Scan for the cell matching the given text and deliver its [X, Y] coordinate at center. 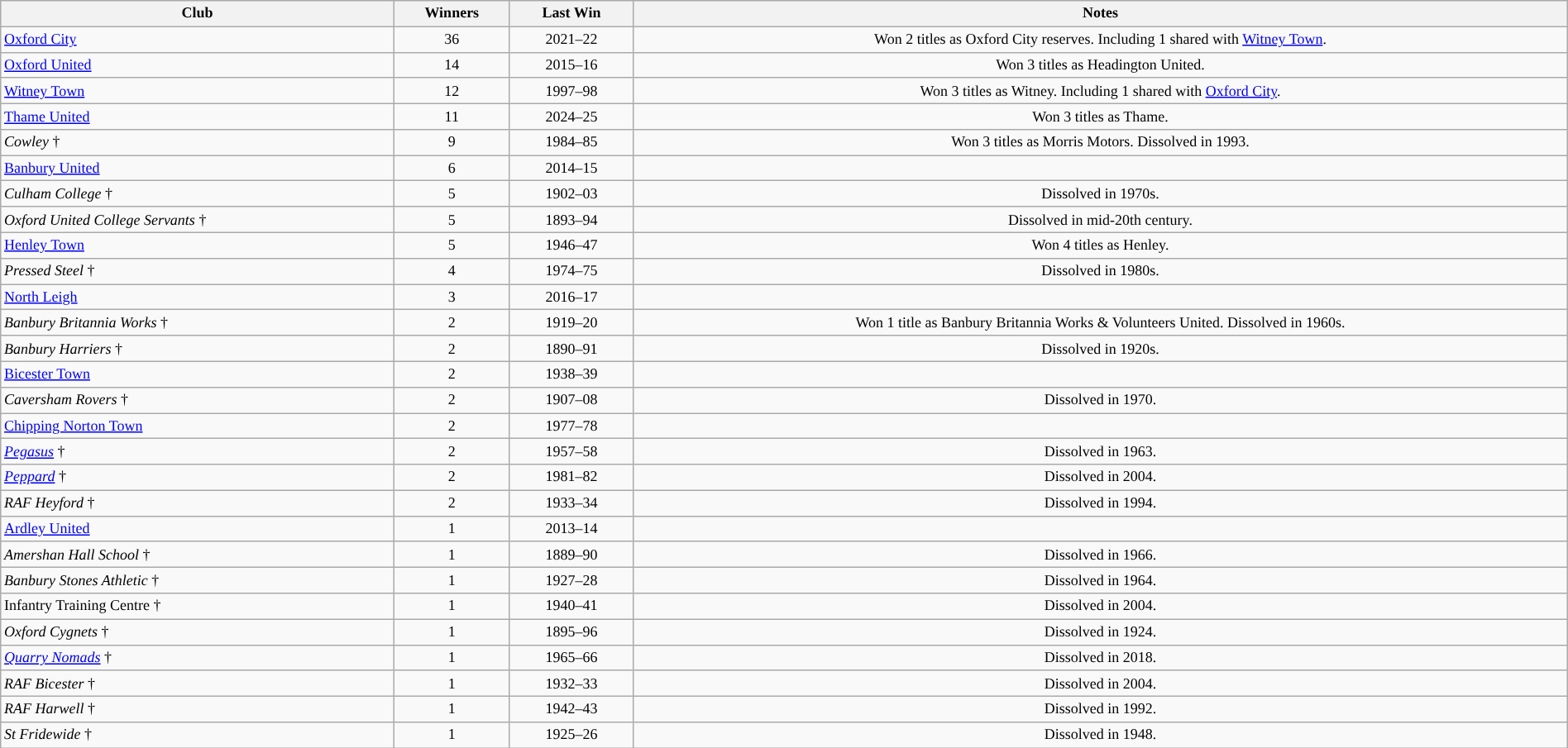
Witney Town [198, 91]
RAF Heyford † [198, 503]
Won 3 titles as Headington United. [1101, 64]
Amershan Hall School † [198, 554]
1907–08 [571, 400]
1974–75 [571, 271]
14 [452, 64]
1902–03 [571, 193]
1981–82 [571, 478]
36 [452, 40]
Won 1 title as Banbury Britannia Works & Volunteers United. Dissolved in 1960s. [1101, 322]
Infantry Training Centre † [198, 607]
1927–28 [571, 580]
Caversham Rovers † [198, 400]
Dissolved in 1963. [1101, 451]
Henley Town [198, 245]
Dissolved in 1970. [1101, 400]
2014–15 [571, 169]
North Leigh [198, 298]
Bicester Town [198, 374]
Dissolved in 1948. [1101, 736]
1925–26 [571, 736]
2021–22 [571, 40]
2016–17 [571, 298]
Pressed Steel † [198, 271]
Dissolved in 2018. [1101, 658]
1940–41 [571, 607]
1932–33 [571, 683]
Dissolved in 1966. [1101, 554]
Dissolved in 1920s. [1101, 349]
Dissolved in 1980s. [1101, 271]
Oxford Cygnets † [198, 631]
1957–58 [571, 451]
Quarry Nomads † [198, 658]
Pegasus † [198, 451]
2024–25 [571, 116]
Dissolved in 1994. [1101, 503]
9 [452, 142]
Won 3 titles as Morris Motors. Dissolved in 1993. [1101, 142]
Dissolved in mid-20th century. [1101, 220]
Banbury United [198, 169]
Ardley United [198, 529]
Notes [1101, 13]
1889–90 [571, 554]
1965–66 [571, 658]
Peppard † [198, 478]
Dissolved in 1970s. [1101, 193]
1933–34 [571, 503]
Club [198, 13]
Last Win [571, 13]
3 [452, 298]
Oxford United College Servants † [198, 220]
1893–94 [571, 220]
12 [452, 91]
Dissolved in 1964. [1101, 580]
Won 3 titles as Thame. [1101, 116]
1895–96 [571, 631]
11 [452, 116]
Oxford United [198, 64]
1946–47 [571, 245]
Dissolved in 1924. [1101, 631]
St Fridewide † [198, 736]
Culham College † [198, 193]
1942–43 [571, 709]
Winners [452, 13]
Dissolved in 1992. [1101, 709]
1984–85 [571, 142]
Banbury Harriers † [198, 349]
RAF Harwell † [198, 709]
Oxford City [198, 40]
1919–20 [571, 322]
Won 4 titles as Henley. [1101, 245]
RAF Bicester † [198, 683]
Chipping Norton Town [198, 426]
Banbury Britannia Works † [198, 322]
4 [452, 271]
2015–16 [571, 64]
Thame United [198, 116]
6 [452, 169]
Cowley † [198, 142]
1890–91 [571, 349]
1938–39 [571, 374]
Banbury Stones Athletic † [198, 580]
Won 3 titles as Witney. Including 1 shared with Oxford City. [1101, 91]
2013–14 [571, 529]
1997–98 [571, 91]
1977–78 [571, 426]
Won 2 titles as Oxford City reserves. Including 1 shared with Witney Town. [1101, 40]
